Provide the (X, Y) coordinate of the cell's center where the given text is located.  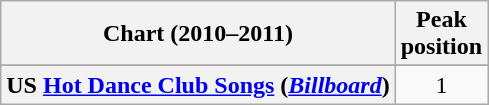
US Hot Dance Club Songs (Billboard) (198, 85)
1 (441, 85)
Chart (2010–2011) (198, 34)
Peakposition (441, 34)
